Identify which cell holds the provided text, then report its (X, Y) central coordinate. 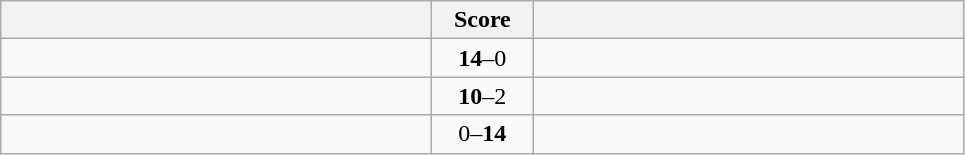
Score (482, 20)
14–0 (482, 58)
0–14 (482, 134)
10–2 (482, 96)
